Return the (X, Y) coordinate for the center point of the cell that contains the specified text.  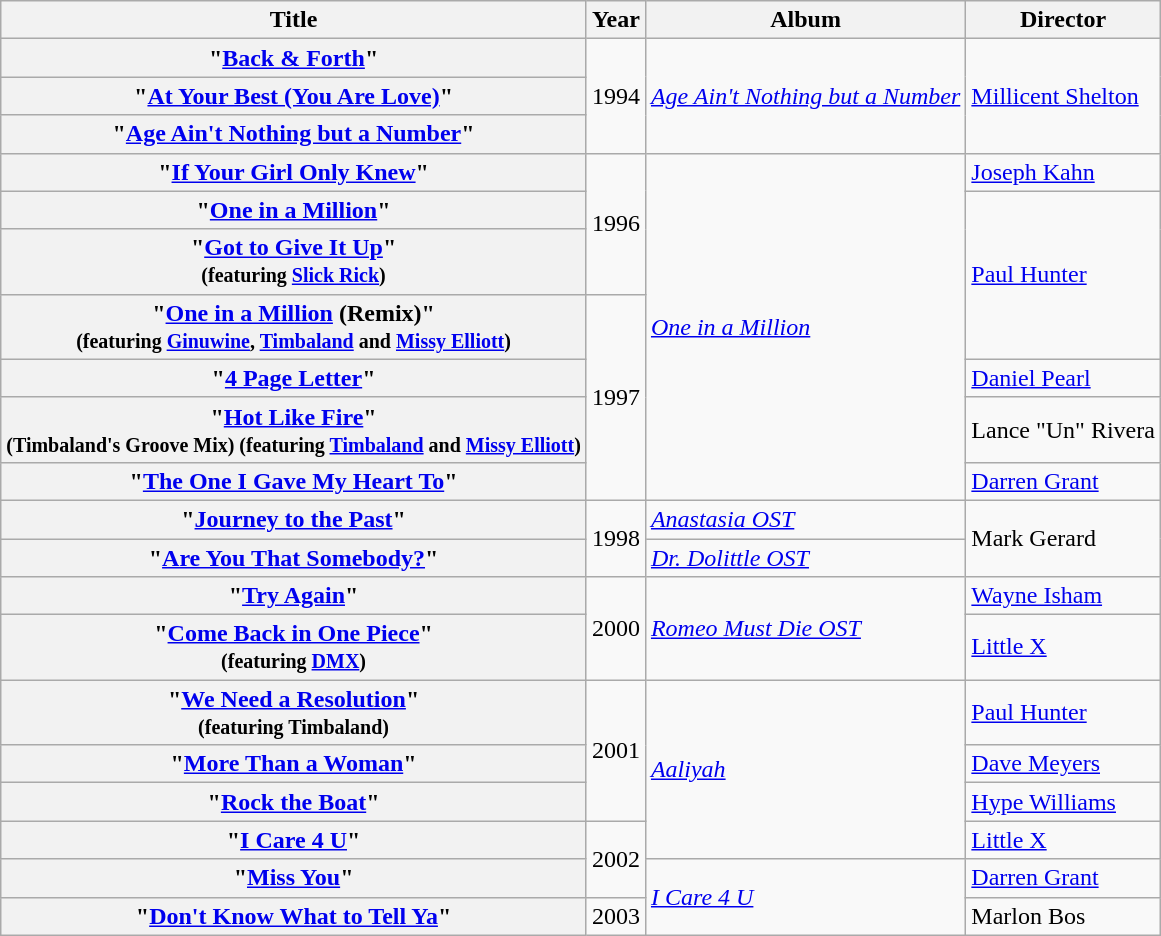
Title (294, 20)
Joseph Kahn (1064, 172)
"Journey to the Past" (294, 519)
Daniel Pearl (1064, 378)
"Back & Forth" (294, 58)
Aaliyah (805, 770)
"Miss You" (294, 878)
1996 (616, 224)
Dr. Dolittle OST (805, 557)
1998 (616, 538)
1994 (616, 96)
Anastasia OST (805, 519)
"The One I Gave My Heart To" (294, 481)
"Don't Know What to Tell Ya" (294, 916)
"Rock the Boat" (294, 802)
Director (1064, 20)
"More Than a Woman" (294, 764)
"At Your Best (You Are Love)" (294, 96)
Album (805, 20)
I Care 4 U (805, 897)
"I Care 4 U" (294, 840)
"Try Again" (294, 596)
"One in a Million (Remix)"(featuring Ginuwine, Timbaland and Missy Elliott) (294, 326)
Millicent Shelton (1064, 96)
Hype Williams (1064, 802)
Wayne Isham (1064, 596)
Romeo Must Die OST (805, 628)
"Got to Give It Up"(featuring Slick Rick) (294, 262)
1997 (616, 397)
2001 (616, 750)
Dave Meyers (1064, 764)
Mark Gerard (1064, 538)
"One in a Million" (294, 210)
"We Need a Resolution"(featuring Timbaland) (294, 712)
Year (616, 20)
"If Your Girl Only Knew" (294, 172)
One in a Million (805, 326)
2003 (616, 916)
"Hot Like Fire"(Timbaland's Groove Mix) (featuring Timbaland and Missy Elliott) (294, 430)
"4 Page Letter" (294, 378)
Age Ain't Nothing but a Number (805, 96)
"Are You That Somebody?" (294, 557)
Lance "Un" Rivera (1064, 430)
Marlon Bos (1064, 916)
"Age Ain't Nothing but a Number" (294, 134)
"Come Back in One Piece"(featuring DMX) (294, 648)
2000 (616, 628)
2002 (616, 859)
